Output the (X, Y) coordinate of the center of the cell containing the given text.  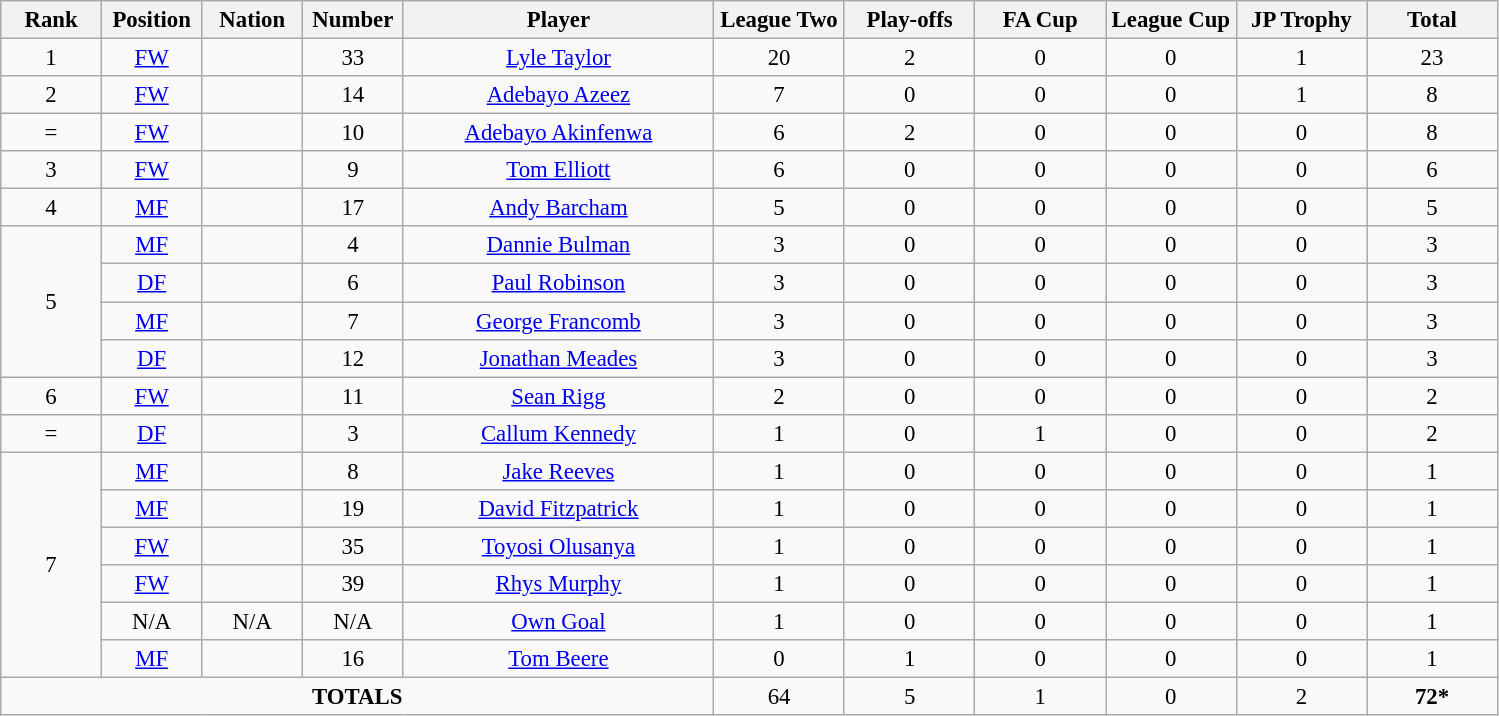
33 (354, 58)
17 (354, 208)
Play-offs (910, 20)
Jake Reeves (558, 471)
League Two (780, 20)
11 (354, 396)
FA Cup (1040, 20)
Tom Beere (558, 659)
Tom Elliott (558, 170)
14 (354, 95)
23 (1432, 58)
9 (354, 170)
19 (354, 509)
Player (558, 20)
10 (354, 133)
TOTALS (358, 697)
35 (354, 546)
Total (1432, 20)
Adebayo Azeez (558, 95)
Adebayo Akinfenwa (558, 133)
Paul Robinson (558, 283)
Lyle Taylor (558, 58)
David Fitzpatrick (558, 509)
Rhys Murphy (558, 584)
39 (354, 584)
20 (780, 58)
George Francomb (558, 321)
Position (152, 20)
League Cup (1172, 20)
Sean Rigg (558, 396)
Rank (52, 20)
Dannie Bulman (558, 245)
Callum Kennedy (558, 433)
JP Trophy (1302, 20)
12 (354, 358)
Andy Barcham (558, 208)
Number (354, 20)
64 (780, 697)
Nation (252, 20)
Toyosi Olusanya (558, 546)
72* (1432, 697)
Own Goal (558, 621)
Jonathan Meades (558, 358)
16 (354, 659)
